Scan for the cell matching the given text and deliver its [x, y] coordinate at center. 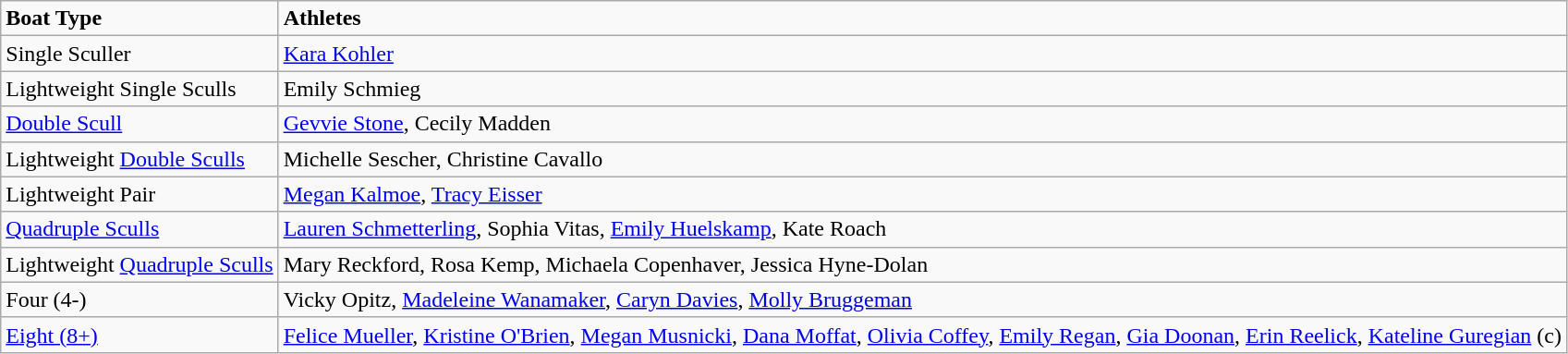
Felice Mueller, Kristine O'Brien, Megan Musnicki, Dana Moffat, Olivia Coffey, Emily Regan, Gia Doonan, Erin Reelick, Kateline Guregian (c) [922, 335]
Gevvie Stone, Cecily Madden [922, 124]
Vicky Opitz, Madeleine Wanamaker, Caryn Davies, Molly Bruggeman [922, 299]
Lauren Schmetterling, Sophia Vitas, Emily Huelskamp, Kate Roach [922, 229]
Lightweight Single Sculls [140, 89]
Mary Reckford, Rosa Kemp, Michaela Copenhaver, Jessica Hyne-Dolan [922, 264]
Michelle Sescher, Christine Cavallo [922, 159]
Four (4-) [140, 299]
Emily Schmieg [922, 89]
Megan Kalmoe, Tracy Eisser [922, 194]
Single Sculler [140, 54]
Eight (8+) [140, 335]
Athletes [922, 18]
Boat Type [140, 18]
Lightweight Quadruple Sculls [140, 264]
Kara Kohler [922, 54]
Lightweight Pair [140, 194]
Lightweight Double Sculls [140, 159]
Quadruple Sculls [140, 229]
Double Scull [140, 124]
